Scan for the cell matching the given text and deliver its (X, Y) coordinate at center. 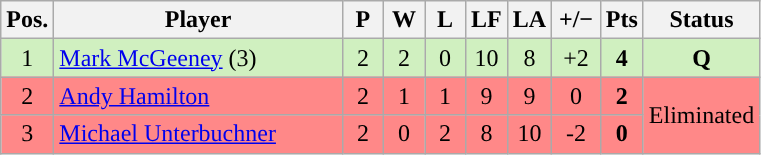
Pos. (28, 20)
Eliminated (701, 115)
-2 (576, 134)
L (444, 20)
Player (198, 20)
Status (701, 20)
Andy Hamilton (198, 96)
LA (529, 20)
4 (622, 58)
+2 (576, 58)
LF (487, 20)
Q (701, 58)
+/− (576, 20)
Michael Unterbuchner (198, 134)
P (362, 20)
Pts (622, 20)
Mark McGeeney (3) (198, 58)
W (404, 20)
3 (28, 134)
